Determine the [X, Y] coordinate at the center of the cell enclosing the given text.  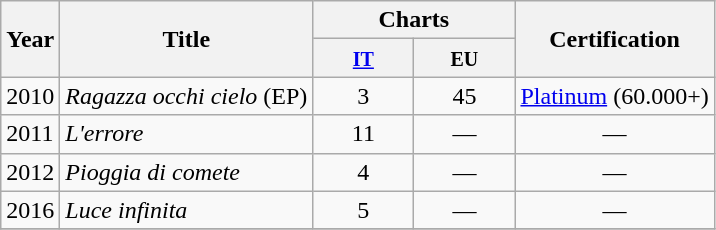
EU [464, 58]
Year [30, 39]
3 [364, 96]
Platinum (60.000+) [614, 96]
4 [364, 172]
5 [364, 210]
2012 [30, 172]
Title [186, 39]
Luce infinita [186, 210]
2011 [30, 134]
2010 [30, 96]
Ragazza occhi cielo (EP) [186, 96]
IT [364, 58]
2016 [30, 210]
11 [364, 134]
Certification [614, 39]
Pioggia di comete [186, 172]
L'errore [186, 134]
45 [464, 96]
Charts [414, 20]
